Return [x, y] of the center of cell containing provided text 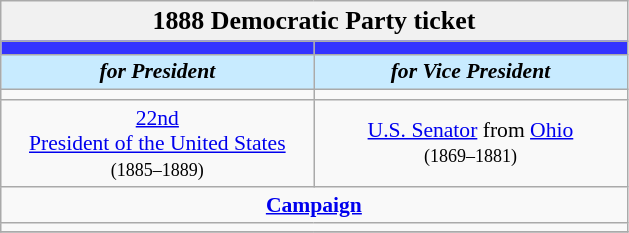
22ndPresident of the United States(1885–1889) [158, 144]
1888 Democratic Party ticket [314, 21]
Campaign [314, 205]
U.S. Senator from Ohio(1869–1881) [470, 144]
for Vice President [470, 72]
for President [158, 72]
